Provide the [X, Y] coordinate of the cell's center where the given text is located.  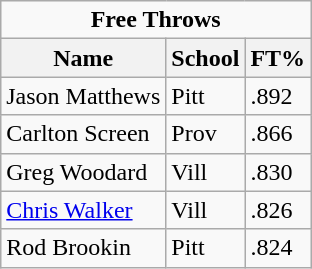
.892 [278, 96]
Chris Walker [84, 210]
Jason Matthews [84, 96]
Rod Brookin [84, 248]
.826 [278, 210]
FT% [278, 58]
.830 [278, 172]
School [206, 58]
Prov [206, 134]
Carlton Screen [84, 134]
Name [84, 58]
Free Throws [156, 20]
Greg Woodard [84, 172]
.866 [278, 134]
.824 [278, 248]
